Search for the cell housing the specified text and yield its [X, Y] center coordinate. 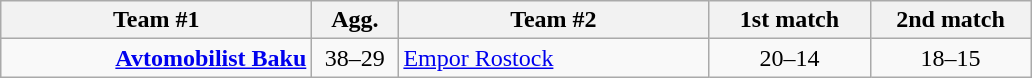
18–15 [950, 58]
Team #1 [156, 20]
Team #2 [554, 20]
38–29 [355, 58]
Avtomobilist Baku [156, 58]
2nd match [950, 20]
Empor Rostock [554, 58]
20–14 [790, 58]
Agg. [355, 20]
1st match [790, 20]
